Provide the (x, y) coordinate of the cell's center where the given text is located.  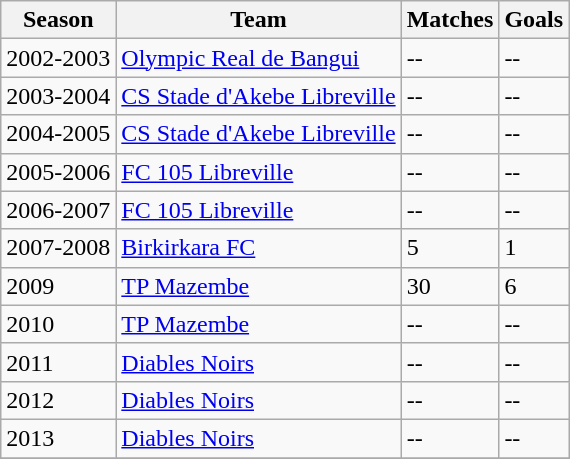
2006-2007 (58, 210)
Birkirkara FC (258, 248)
2012 (58, 400)
2009 (58, 286)
2003-2004 (58, 96)
2005-2006 (58, 172)
5 (450, 248)
2002-2003 (58, 58)
2004-2005 (58, 134)
Goals (534, 20)
Matches (450, 20)
2007-2008 (58, 248)
Season (58, 20)
Team (258, 20)
6 (534, 286)
1 (534, 248)
30 (450, 286)
2011 (58, 362)
2013 (58, 438)
Olympic Real de Bangui (258, 58)
2010 (58, 324)
